Pinpoint the cell where the given text exists, returning its [x, y] midpoint coordinate. 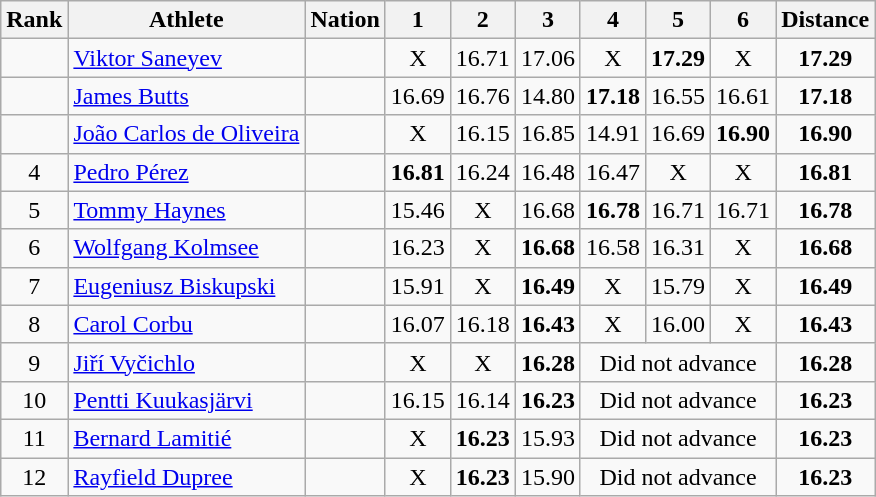
1 [418, 20]
16.14 [482, 400]
14.91 [612, 134]
9 [34, 362]
15.93 [548, 438]
16.24 [482, 172]
15.46 [418, 210]
Rank [34, 20]
Pentti Kuukasjärvi [186, 400]
3 [548, 20]
12 [34, 477]
James Butts [186, 96]
14.80 [548, 96]
Rayfield Dupree [186, 477]
17.06 [548, 58]
10 [34, 400]
15.91 [418, 286]
16.18 [482, 324]
16.85 [548, 134]
15.79 [678, 286]
16.00 [678, 324]
15.90 [548, 477]
16.55 [678, 96]
8 [34, 324]
Tommy Haynes [186, 210]
Nation [345, 20]
2 [482, 20]
Athlete [186, 20]
11 [34, 438]
Pedro Pérez [186, 172]
16.58 [612, 248]
16.61 [744, 96]
Distance [826, 20]
Wolfgang Kolmsee [186, 248]
Carol Corbu [186, 324]
16.31 [678, 248]
Bernard Lamitié [186, 438]
Eugeniusz Biskupski [186, 286]
Jiří Vyčichlo [186, 362]
16.48 [548, 172]
16.47 [612, 172]
7 [34, 286]
João Carlos de Oliveira [186, 134]
16.07 [418, 324]
16.76 [482, 96]
Viktor Saneyev [186, 58]
